Determine the (X, Y) coordinate at the center of the cell enclosing the given text.  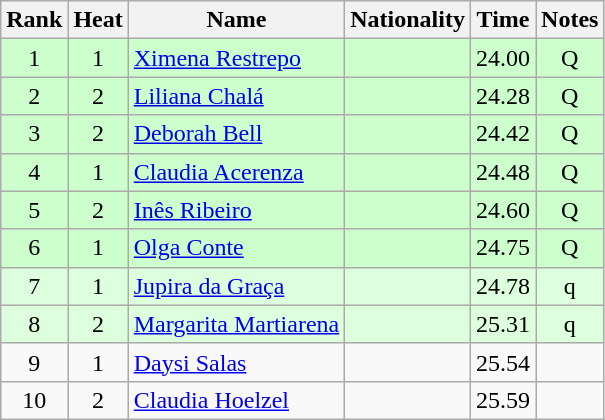
Claudia Acerenza (236, 172)
24.42 (502, 134)
Daysi Salas (236, 362)
Rank (34, 20)
Jupira da Graça (236, 286)
24.60 (502, 210)
Claudia Hoelzel (236, 400)
24.48 (502, 172)
Liliana Chalá (236, 96)
25.31 (502, 324)
7 (34, 286)
4 (34, 172)
Inês Ribeiro (236, 210)
24.78 (502, 286)
24.00 (502, 58)
6 (34, 248)
Name (236, 20)
Time (502, 20)
8 (34, 324)
Notes (570, 20)
Heat (98, 20)
25.59 (502, 400)
3 (34, 134)
9 (34, 362)
10 (34, 400)
24.75 (502, 248)
Margarita Martiarena (236, 324)
24.28 (502, 96)
Ximena Restrepo (236, 58)
Nationality (408, 20)
25.54 (502, 362)
Deborah Bell (236, 134)
Olga Conte (236, 248)
5 (34, 210)
